Return the [X, Y] coordinate for the center point of the cell that contains the specified text.  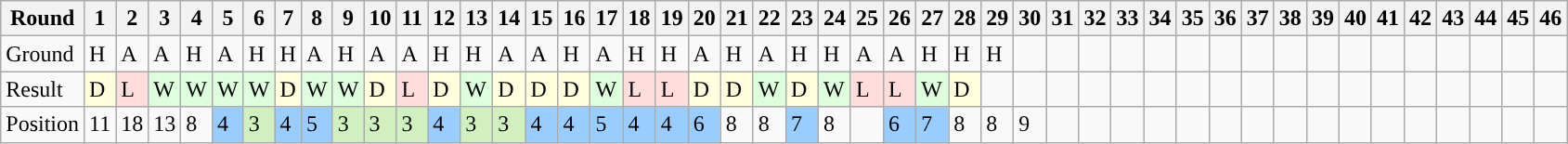
20 [704, 19]
40 [1355, 19]
41 [1387, 19]
37 [1257, 19]
32 [1095, 19]
46 [1550, 19]
34 [1160, 19]
33 [1127, 19]
45 [1519, 19]
17 [607, 19]
22 [769, 19]
43 [1454, 19]
23 [802, 19]
19 [672, 19]
1 [100, 19]
21 [737, 19]
16 [574, 19]
31 [1062, 19]
29 [997, 19]
30 [1030, 19]
Position [43, 124]
36 [1225, 19]
26 [901, 19]
14 [509, 19]
25 [867, 19]
15 [542, 19]
28 [965, 19]
Ground [43, 54]
24 [834, 19]
2 [132, 19]
10 [381, 19]
27 [932, 19]
35 [1192, 19]
42 [1420, 19]
44 [1485, 19]
Round [43, 19]
12 [444, 19]
Result [43, 89]
38 [1290, 19]
39 [1322, 19]
